Provide the [x, y] coordinate of the cell's center where the given text is located.  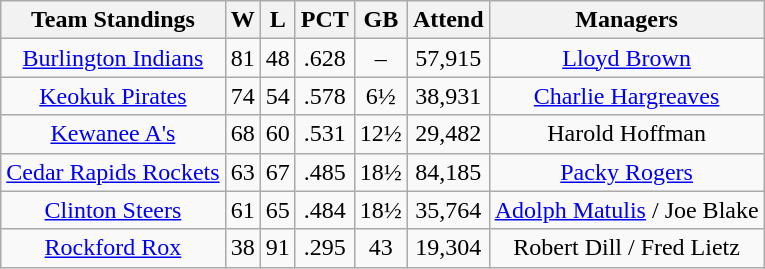
Packy Rogers [626, 172]
Kewanee A's [113, 134]
63 [242, 172]
.484 [324, 210]
68 [242, 134]
48 [278, 58]
67 [278, 172]
Clinton Steers [113, 210]
43 [380, 248]
Harold Hoffman [626, 134]
12½ [380, 134]
Keokuk Pirates [113, 96]
84,185 [448, 172]
W [242, 20]
81 [242, 58]
74 [242, 96]
Burlington Indians [113, 58]
Managers [626, 20]
Attend [448, 20]
Robert Dill / Fred Lietz [626, 248]
.531 [324, 134]
– [380, 58]
.295 [324, 248]
GB [380, 20]
Cedar Rapids Rockets [113, 172]
Rockford Rox [113, 248]
35,764 [448, 210]
19,304 [448, 248]
38,931 [448, 96]
PCT [324, 20]
57,915 [448, 58]
.578 [324, 96]
L [278, 20]
Lloyd Brown [626, 58]
6½ [380, 96]
61 [242, 210]
.628 [324, 58]
.485 [324, 172]
38 [242, 248]
29,482 [448, 134]
Adolph Matulis / Joe Blake [626, 210]
65 [278, 210]
54 [278, 96]
Team Standings [113, 20]
Charlie Hargreaves [626, 96]
60 [278, 134]
91 [278, 248]
